Return [x, y] of the center of cell containing provided text 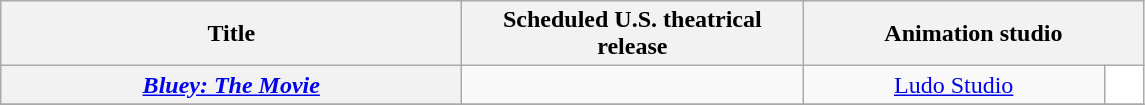
Ludo Studio [954, 85]
Animation studio [974, 34]
Title [232, 34]
Scheduled U.S. theatrical release [632, 34]
Bluey: The Movie [232, 85]
